Search for the cell housing the specified text and yield its [x, y] center coordinate. 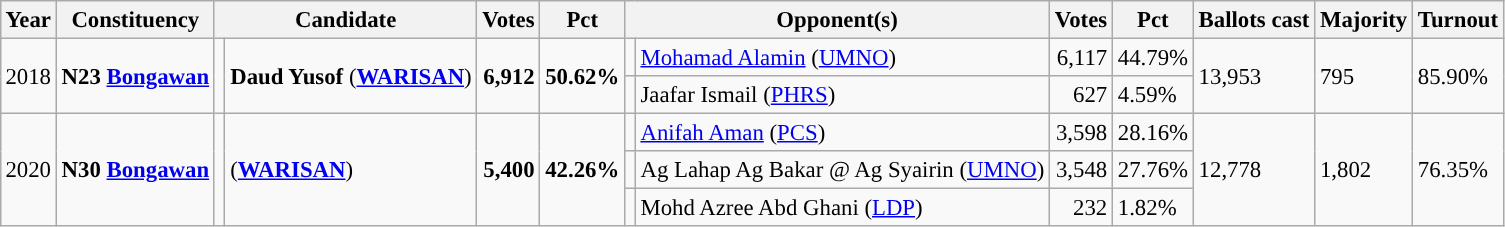
13,953 [1254, 76]
Mohd Azree Abd Ghani (LDP) [842, 208]
Anifah Aman (PCS) [842, 133]
42.26% [582, 170]
44.79% [1152, 57]
3,598 [1082, 133]
2018 [28, 76]
Ag Lahap Ag Bakar @ Ag Syairin (UMNO) [842, 170]
6,117 [1082, 57]
27.76% [1152, 170]
Constituency [135, 20]
3,548 [1082, 170]
N23 Bongawan [135, 76]
50.62% [582, 76]
Daud Yusof (WARISAN) [351, 76]
Year [28, 20]
Majority [1364, 20]
Candidate [346, 20]
5,400 [508, 170]
627 [1082, 95]
76.35% [1458, 170]
Opponent(s) [838, 20]
Jaafar Ismail (PHRS) [842, 95]
Turnout [1458, 20]
Mohamad Alamin (UMNO) [842, 57]
1,802 [1364, 170]
85.90% [1458, 76]
N30 Bongawan [135, 170]
6,912 [508, 76]
4.59% [1152, 95]
28.16% [1152, 133]
(WARISAN) [351, 170]
795 [1364, 76]
1.82% [1152, 208]
2020 [28, 170]
12,778 [1254, 170]
Ballots cast [1254, 20]
232 [1082, 208]
